Return [x, y] of the center of cell containing provided text 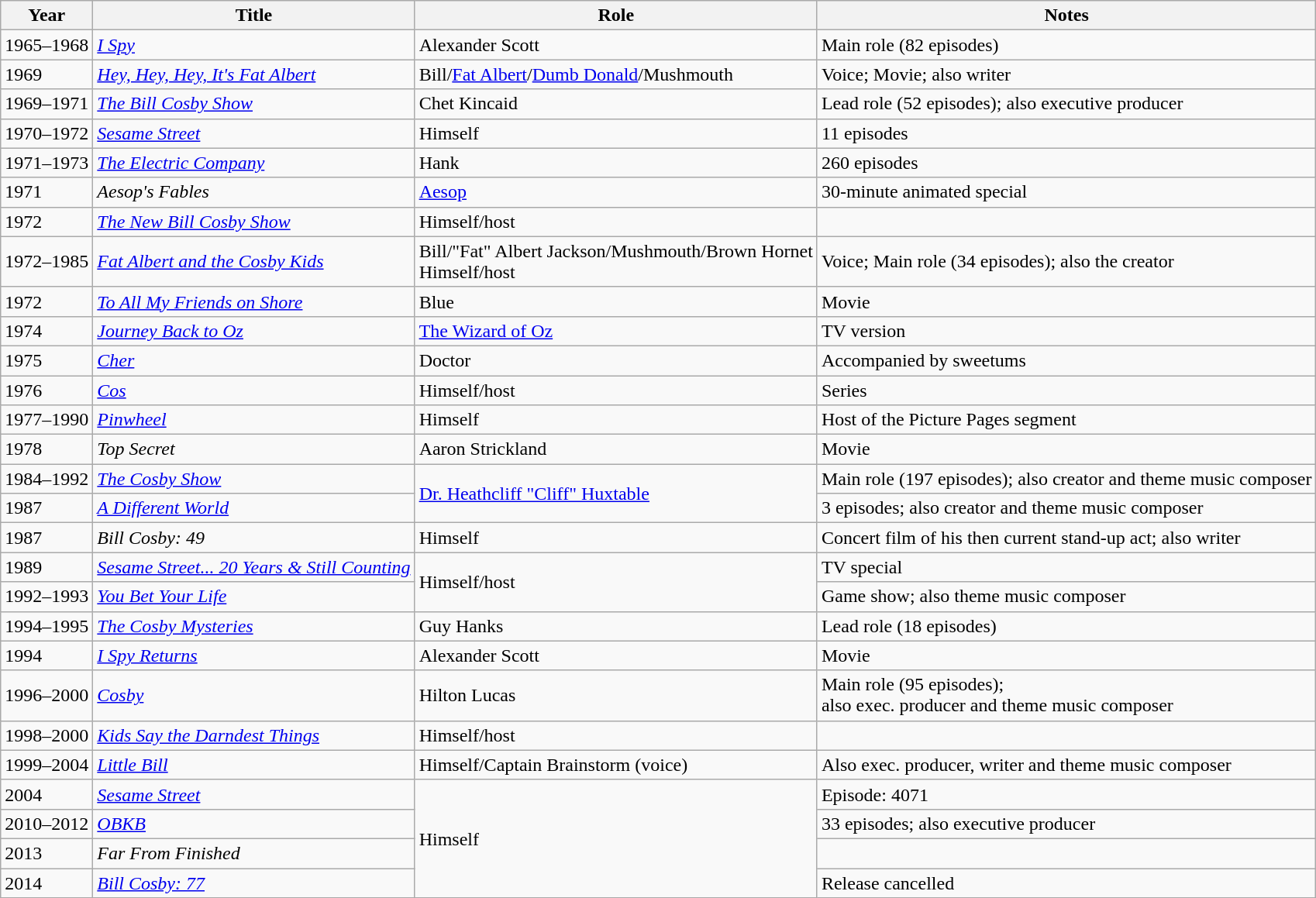
Cos [254, 390]
1999–2004 [47, 765]
Bill/Fat Albert/Dumb Donald/Mushmouth [615, 74]
Blue [615, 301]
To All My Friends on Shore [254, 301]
Aaron Strickland [615, 449]
1989 [47, 567]
Accompanied by sweetums [1066, 360]
260 episodes [1066, 163]
1978 [47, 449]
Episode: 4071 [1066, 794]
Game show; also theme music composer [1066, 597]
Lead role (18 episodes) [1066, 626]
Bill Cosby: 77 [254, 883]
Role [615, 15]
Chet Kincaid [615, 104]
The New Bill Cosby Show [254, 222]
I Spy [254, 45]
1969–1971 [47, 104]
The Cosby Show [254, 479]
33 episodes; also executive producer [1066, 824]
3 episodes; also creator and theme music composer [1066, 508]
1971–1973 [47, 163]
30-minute animated special [1066, 192]
2010–2012 [47, 824]
2004 [47, 794]
You Bet Your Life [254, 597]
Far From Finished [254, 853]
Top Secret [254, 449]
2013 [47, 853]
Main role (197 episodes); also creator and theme music composer [1066, 479]
Cher [254, 360]
1972–1985 [47, 262]
1984–1992 [47, 479]
1974 [47, 331]
Voice; Main role (34 episodes); also the creator [1066, 262]
1996–2000 [47, 696]
Bill Cosby: 49 [254, 538]
2014 [47, 883]
Dr. Heathcliff "Cliff" Huxtable [615, 494]
Aesop [615, 192]
The Cosby Mysteries [254, 626]
I Spy Returns [254, 655]
Year [47, 15]
Hank [615, 163]
The Electric Company [254, 163]
1992–1993 [47, 597]
A Different World [254, 508]
Fat Albert and the Cosby Kids [254, 262]
1976 [47, 390]
Himself/Captain Brainstorm (voice) [615, 765]
1998–2000 [47, 735]
The Bill Cosby Show [254, 104]
TV version [1066, 331]
1970–1972 [47, 133]
Pinwheel [254, 420]
TV special [1066, 567]
Hey, Hey, Hey, It's Fat Albert [254, 74]
Guy Hanks [615, 626]
Host of the Picture Pages segment [1066, 420]
Hilton Lucas [615, 696]
1994 [47, 655]
1977–1990 [47, 420]
Main role (82 episodes) [1066, 45]
1969 [47, 74]
Aesop's Fables [254, 192]
1971 [47, 192]
Bill/"Fat" Albert Jackson/Mushmouth/Brown Hornet Himself/host [615, 262]
Doctor [615, 360]
Little Bill [254, 765]
OBKB [254, 824]
Voice; Movie; also writer [1066, 74]
Journey Back to Oz [254, 331]
Sesame Street... 20 Years & Still Counting [254, 567]
The Wizard of Oz [615, 331]
Cosby [254, 696]
1965–1968 [47, 45]
Concert film of his then current stand-up act; also writer [1066, 538]
1994–1995 [47, 626]
1975 [47, 360]
Kids Say the Darndest Things [254, 735]
Title [254, 15]
Also exec. producer, writer and theme music composer [1066, 765]
Lead role (52 episodes); also executive producer [1066, 104]
Main role (95 episodes); also exec. producer and theme music composer [1066, 696]
Release cancelled [1066, 883]
Notes [1066, 15]
Series [1066, 390]
11 episodes [1066, 133]
